Capture the cell that displays the provided text and extract its [x, y] central coordinate. 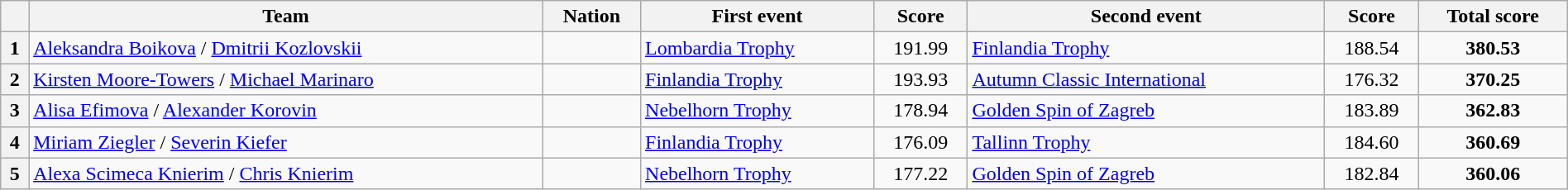
5 [15, 173]
Team [286, 17]
360.69 [1493, 142]
178.94 [921, 111]
Autumn Classic International [1146, 79]
193.93 [921, 79]
188.54 [1371, 48]
191.99 [921, 48]
360.06 [1493, 173]
176.32 [1371, 79]
Tallinn Trophy [1146, 142]
Second event [1146, 17]
Kirsten Moore-Towers / Michael Marinaro [286, 79]
Alisa Efimova / Alexander Korovin [286, 111]
362.83 [1493, 111]
176.09 [921, 142]
Aleksandra Boikova / Dmitrii Kozlovskii [286, 48]
183.89 [1371, 111]
380.53 [1493, 48]
First event [758, 17]
177.22 [921, 173]
182.84 [1371, 173]
Nation [591, 17]
3 [15, 111]
370.25 [1493, 79]
Miriam Ziegler / Severin Kiefer [286, 142]
Alexa Scimeca Knierim / Chris Knierim [286, 173]
1 [15, 48]
4 [15, 142]
Lombardia Trophy [758, 48]
2 [15, 79]
184.60 [1371, 142]
Total score [1493, 17]
